Provide the [x, y] coordinate of the cell's center where the given text is located.  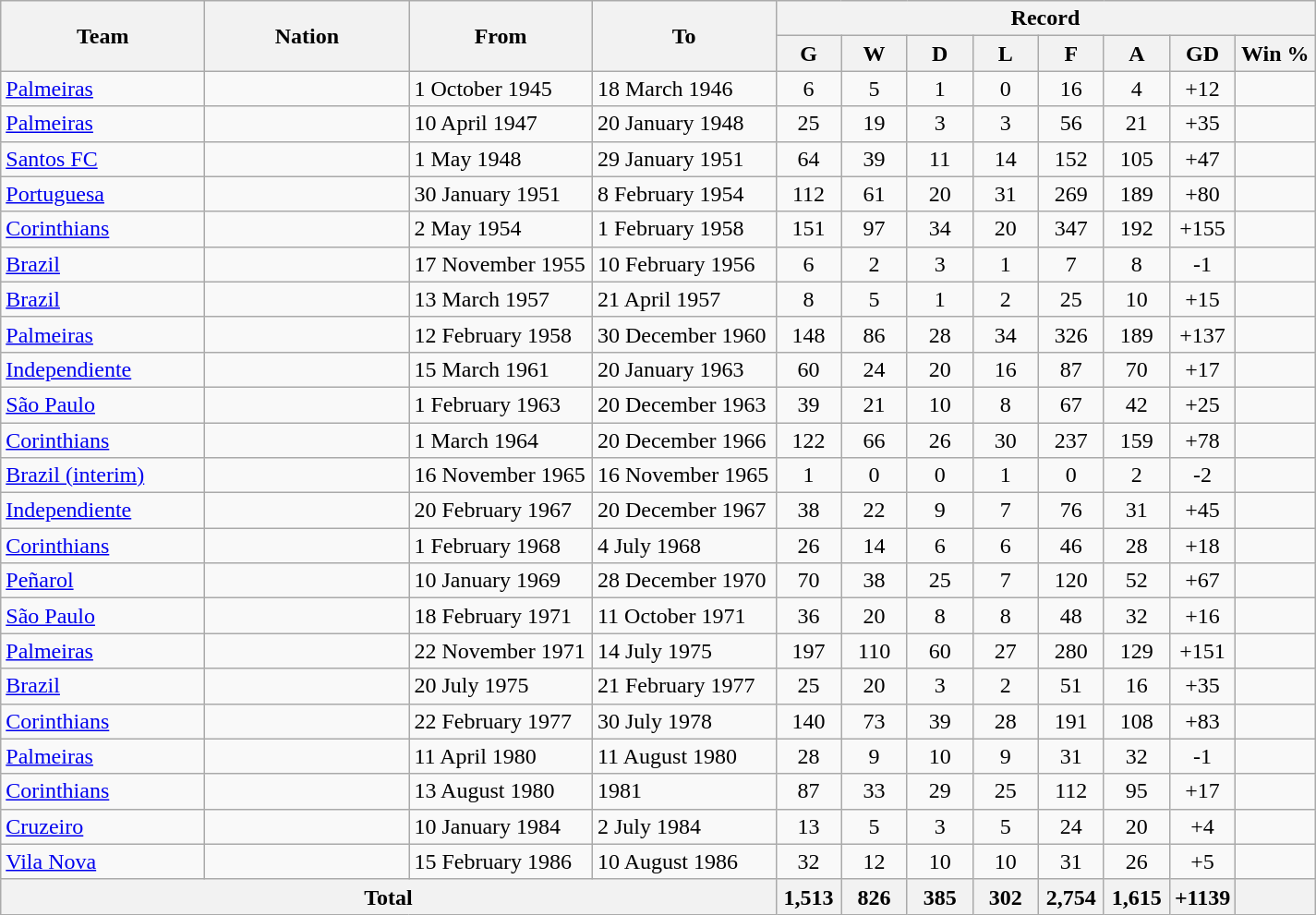
+47 [1202, 159]
28 December 1970 [683, 581]
+80 [1202, 194]
To [683, 36]
13 August 1980 [501, 791]
22 [874, 511]
+4 [1202, 826]
148 [809, 334]
151 [809, 229]
30 July 1978 [683, 721]
4 July 1968 [683, 546]
48 [1071, 616]
61 [874, 194]
10 February 1956 [683, 264]
269 [1071, 194]
20 December 1967 [683, 511]
66 [874, 440]
52 [1136, 581]
76 [1071, 511]
11 August 1980 [683, 756]
+151 [1202, 651]
237 [1071, 440]
+5 [1202, 861]
10 August 1986 [683, 861]
Team [103, 36]
+1139 [1202, 897]
1981 [683, 791]
G [809, 54]
33 [874, 791]
13 [809, 826]
+16 [1202, 616]
10 January 1969 [501, 581]
8 February 1954 [683, 194]
+15 [1202, 299]
86 [874, 334]
20 July 1975 [501, 686]
73 [874, 721]
Vila Nova [103, 861]
+137 [1202, 334]
326 [1071, 334]
Portuguesa [103, 194]
1 February 1958 [683, 229]
21 February 1977 [683, 686]
17 November 1955 [501, 264]
1 March 1964 [501, 440]
67 [1071, 404]
10 April 1947 [501, 124]
10 January 1984 [501, 826]
1 February 1968 [501, 546]
30 [1005, 440]
+45 [1202, 511]
56 [1071, 124]
Cruzeiro [103, 826]
385 [940, 897]
Peñarol [103, 581]
Record [1045, 18]
280 [1071, 651]
46 [1071, 546]
64 [809, 159]
152 [1071, 159]
129 [1136, 651]
30 December 1960 [683, 334]
110 [874, 651]
12 [874, 861]
108 [1136, 721]
51 [1071, 686]
302 [1005, 897]
1,513 [809, 897]
120 [1071, 581]
L [1005, 54]
18 March 1946 [683, 89]
20 December 1963 [683, 404]
95 [1136, 791]
1 October 1945 [501, 89]
15 March 1961 [501, 369]
14 July 1975 [683, 651]
29 [940, 791]
11 April 1980 [501, 756]
2,754 [1071, 897]
15 February 1986 [501, 861]
+83 [1202, 721]
2 July 1984 [683, 826]
11 October 1971 [683, 616]
A [1136, 54]
+67 [1202, 581]
36 [809, 616]
+78 [1202, 440]
20 February 1967 [501, 511]
From [501, 36]
347 [1071, 229]
20 December 1966 [683, 440]
140 [809, 721]
Brazil (interim) [103, 476]
+18 [1202, 546]
1 May 1948 [501, 159]
GD [1202, 54]
27 [1005, 651]
191 [1071, 721]
11 [940, 159]
+155 [1202, 229]
192 [1136, 229]
D [940, 54]
22 November 1971 [501, 651]
20 January 1948 [683, 124]
30 January 1951 [501, 194]
21 April 1957 [683, 299]
1 February 1963 [501, 404]
20 January 1963 [683, 369]
Nation [307, 36]
F [1071, 54]
12 February 1958 [501, 334]
42 [1136, 404]
97 [874, 229]
18 February 1971 [501, 616]
-2 [1202, 476]
826 [874, 897]
Total [388, 897]
1,615 [1136, 897]
29 January 1951 [683, 159]
13 March 1957 [501, 299]
159 [1136, 440]
2 May 1954 [501, 229]
22 February 1977 [501, 721]
Win % [1275, 54]
+25 [1202, 404]
+12 [1202, 89]
122 [809, 440]
105 [1136, 159]
Santos FC [103, 159]
19 [874, 124]
197 [809, 651]
4 [1136, 89]
W [874, 54]
